Scan for the cell matching the given text and deliver its [x, y] coordinate at center. 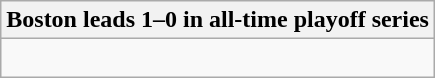
Boston leads 1–0 in all-time playoff series [218, 20]
